Detect which cell encompasses the target text, then output its [X, Y] center coordinate. 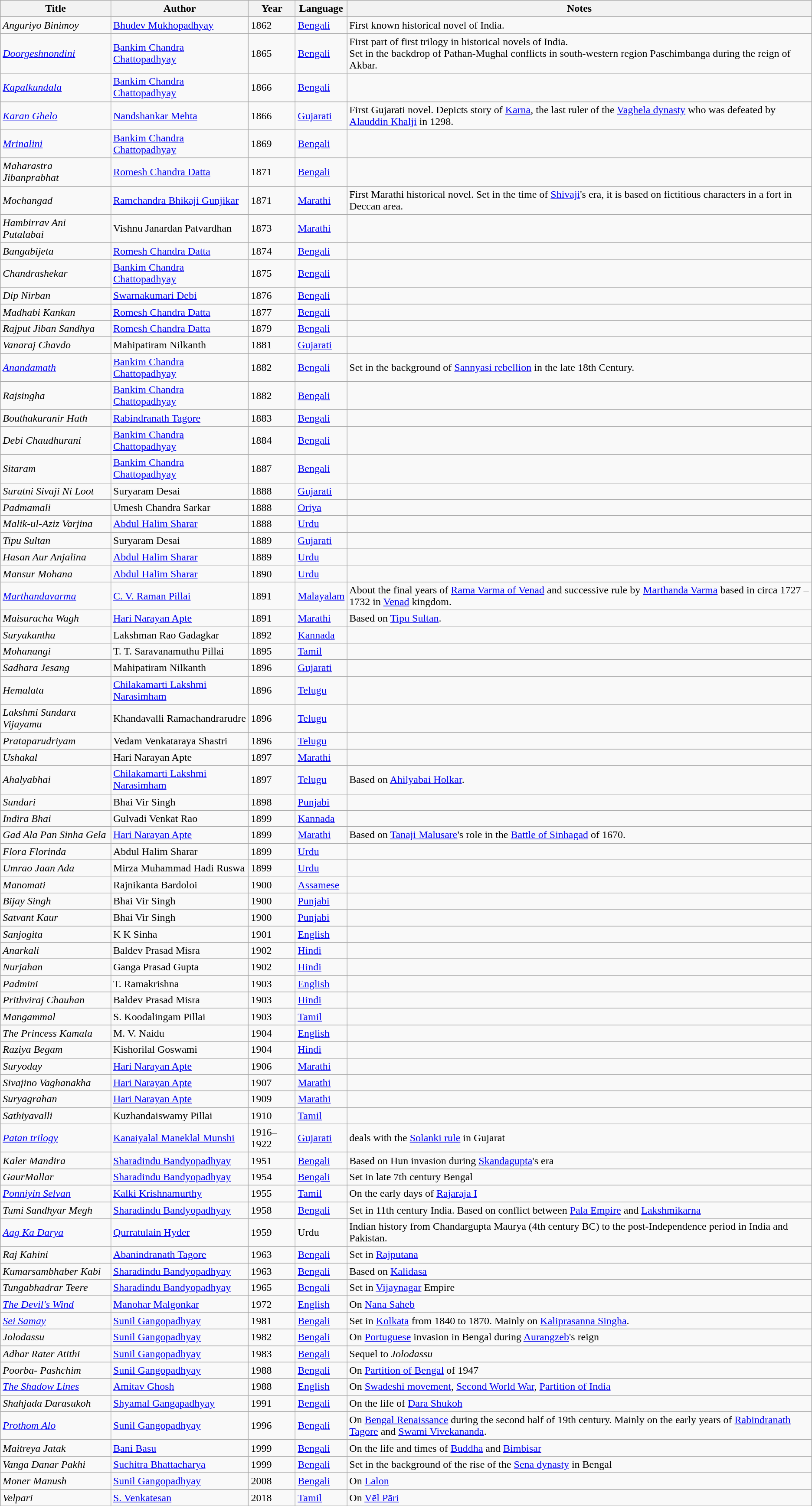
Sundari [56, 802]
Kalki Krishnamurthy [180, 1193]
On the life and times of Buddha and Bimbisar [580, 1448]
Oriya [321, 507]
Suryoday [56, 1066]
Moner Manush [56, 1481]
2008 [272, 1481]
1901 [272, 934]
Hemalata [56, 691]
T. Ramakrishna [180, 984]
Rajput Jiban Sandhya [56, 329]
1982 [272, 1337]
Dip Nirban [56, 295]
Maisuracha Wagh [56, 618]
Maitreya Jatak [56, 1448]
1892 [272, 635]
On Swadeshi movement, Second World War, Partition of India [580, 1387]
1959 [272, 1233]
1916–1922 [272, 1138]
Adhar Rater Atithi [56, 1354]
Bani Basu [180, 1448]
Ponniyin Selvan [56, 1193]
Kumarsambhaber Kabi [56, 1271]
Rajnikanta Bardoloi [180, 884]
Poorba- Pashchim [56, 1370]
Hasan Aur Anjalina [56, 557]
Kanaiyalal Maneklal Munshi [180, 1138]
On Lalon [580, 1481]
Shahjada Darasukoh [56, 1403]
On the early days of Rajaraja I [580, 1193]
Mirza Muhammad Hadi Ruswa [180, 868]
1954 [272, 1177]
Assamese [321, 884]
Gulvadi Venkat Rao [180, 818]
Sequel to Jolodassu [580, 1354]
1906 [272, 1066]
Aag Ka Darya [56, 1233]
Vedam Venkataraya Shastri [180, 741]
Nurjahan [56, 967]
Manohar Malgonkar [180, 1304]
Mochangad [56, 200]
Madhabi Kankan [56, 312]
The Devil's Wind [56, 1304]
Umrao Jaan Ada [56, 868]
Anguriyo Binimoy [56, 25]
1884 [272, 441]
1883 [272, 418]
2018 [272, 1498]
Velpari [56, 1498]
Based on Kalidasa [580, 1271]
Tumi Sandhyar Megh [56, 1210]
Mangammal [56, 1017]
Notes [580, 9]
Maharastra Jibanprabhat [56, 172]
Hambirrav Ani Putalabai [56, 228]
Khandavalli Ramachandrarudre [180, 718]
Abanindranath Tagore [180, 1255]
First Gujarati novel. Depicts story of Karna, the last ruler of the Vaghela dynasty who was defeated by Alauddin Khalji in 1298. [580, 115]
Manomati [56, 884]
Anarkali [56, 951]
Suchitra Bhattacharya [180, 1464]
Rajsingha [56, 396]
1907 [272, 1083]
Lakshman Rao Gadagkar [180, 635]
Doorgeshnondini [56, 53]
1965 [272, 1288]
The Shadow Lines [56, 1387]
Lakshmi Sundara Vijayamu [56, 718]
1909 [272, 1099]
Set in the background of Sannyasi rebellion in the late 18th Century. [580, 368]
Bouthakuranir Hath [56, 418]
Karan Ghelo [56, 115]
Satvant Kaur [56, 917]
Padmamali [56, 507]
1910 [272, 1116]
Umesh Chandra Sarkar [180, 507]
Set in the background of the rise of the Sena dynasty in Bengal [580, 1464]
1873 [272, 228]
Amitav Ghosh [180, 1387]
1991 [272, 1403]
On Portuguese invasion in Bengal during Aurangzeb's reign [580, 1337]
1958 [272, 1210]
Raziya Begam [56, 1050]
Suratni Sivaji Ni Loot [56, 491]
Flora Florinda [56, 851]
Marthandavarma [56, 596]
1972 [272, 1304]
Vishnu Janardan Patvardhan [180, 228]
Prithviraj Chauhan [56, 1000]
S. Venkatesan [180, 1498]
Set in 11th century India. Based on conflict between Pala Empire and Lakshmikarna [580, 1210]
Based on Tanaji Malusare's role in the Battle of Sinhagad of 1670. [580, 835]
Swarnakumari Debi [180, 295]
Anandamath [56, 368]
Suryagrahan [56, 1099]
C. V. Raman Pillai [180, 596]
Set in late 7th century Bengal [580, 1177]
deals with the Solanki rule in Gujarat [580, 1138]
1887 [272, 468]
Prataparudriyam [56, 741]
K K Sinha [180, 934]
1862 [272, 25]
Vanga Danar Pakhi [56, 1464]
1874 [272, 251]
Sivajino Vaghanakha [56, 1083]
Mrinalini [56, 144]
Ramchandra Bhikaji Gunjikar [180, 200]
Malik-ul-Aziz Varjina [56, 524]
1876 [272, 295]
Based on Tipu Sultan. [580, 618]
Suryakantha [56, 635]
Chandrashekar [56, 273]
Bangabijeta [56, 251]
Jolodassu [56, 1337]
1981 [272, 1321]
Gad Ala Pan Sinha Gela [56, 835]
Patan trilogy [56, 1138]
Debi Chaudhurani [56, 441]
1875 [272, 273]
On Vēl Pāri [580, 1498]
Sadhara Jesang [56, 668]
1895 [272, 652]
The Princess Kamala [56, 1033]
Mohanangi [56, 652]
M. V. Naidu [180, 1033]
Ganga Prasad Gupta [180, 967]
Author [180, 9]
Kapalkundala [56, 88]
Kishorilal Goswami [180, 1050]
First Marathi historical novel. Set in the time of Shivaji's era, it is based on fictitious characters in a fort in Deccan area. [580, 200]
S. Koodalingam Pillai [180, 1017]
1955 [272, 1193]
Bijay Singh [56, 901]
1879 [272, 329]
Tipu Sultan [56, 540]
Ahalyabhai [56, 780]
GaurMallar [56, 1177]
Set in Kolkata from 1840 to 1870. Mainly on Kaliprasanna Singha. [580, 1321]
Based on Ahilyabai Holkar. [580, 780]
Based on Hun invasion during Skandagupta's era [580, 1160]
Indian history from Chandargupta Maurya (4th century BC) to the post-Independence period in India and Pakistan. [580, 1233]
Vanaraj Chavdo [56, 345]
1898 [272, 802]
Sathiyavalli [56, 1116]
On Nana Saheb [580, 1304]
Kaler Mandira [56, 1160]
1996 [272, 1425]
1890 [272, 573]
Padmini [56, 984]
1951 [272, 1160]
Set in Vijaynagar Empire [580, 1288]
Prothom Alo [56, 1425]
1881 [272, 345]
Rabindranath Tagore [180, 418]
Nandshankar Mehta [180, 115]
Ushakal [56, 757]
1869 [272, 144]
Title [56, 9]
Bhudev Mukhopadhyay [180, 25]
1865 [272, 53]
On Partition of Bengal of 1947 [580, 1370]
Malayalam [321, 596]
Set in Rajputana [580, 1255]
On Bengal Renaissance during the second half of 19th century. Mainly on the early years of Rabindranath Tagore and Swami Vivekananda. [580, 1425]
Mansur Mohana [56, 573]
On the life of Dara Shukoh [580, 1403]
Year [272, 9]
About the final years of Rama Varma of Venad and successive rule by Marthanda Varma based in circa 1727 – 1732 in Venad kingdom. [580, 596]
Sanjogita [56, 934]
Language [321, 9]
T. T. Saravanamuthu Pillai [180, 652]
Sei Samay [56, 1321]
Indira Bhai [56, 818]
Sitaram [56, 468]
Kuzhandaiswamy Pillai [180, 1116]
1877 [272, 312]
Shyamal Gangapadhyay [180, 1403]
First known historical novel of India. [580, 25]
Qurratulain Hyder [180, 1233]
1983 [272, 1354]
Raj Kahini [56, 1255]
Tungabhadrar Teere [56, 1288]
